Capture the cell that displays the provided text and extract its [x, y] central coordinate. 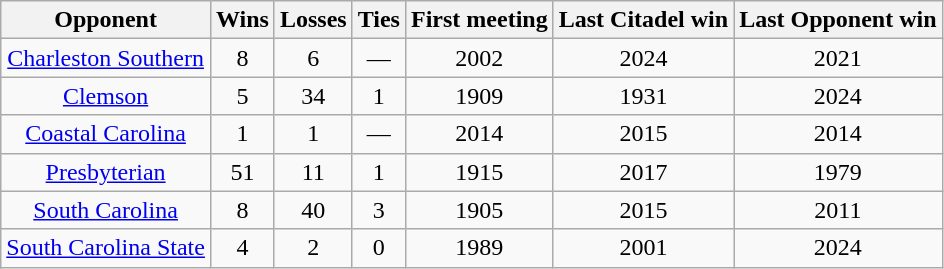
First meeting [479, 20]
Last Opponent win [838, 20]
1905 [479, 210]
Presbyterian [106, 172]
2017 [643, 172]
Losses [313, 20]
South Carolina State [106, 248]
2 [313, 248]
Charleston Southern [106, 58]
1931 [643, 96]
Wins [242, 20]
2011 [838, 210]
51 [242, 172]
3 [378, 210]
0 [378, 248]
4 [242, 248]
Coastal Carolina [106, 134]
Ties [378, 20]
Opponent [106, 20]
11 [313, 172]
South Carolina [106, 210]
5 [242, 96]
2001 [643, 248]
40 [313, 210]
6 [313, 58]
1909 [479, 96]
34 [313, 96]
2002 [479, 58]
Clemson [106, 96]
1979 [838, 172]
Last Citadel win [643, 20]
2021 [838, 58]
1989 [479, 248]
1915 [479, 172]
